Return the [x, y] coordinate for the center point of the cell that contains the specified text.  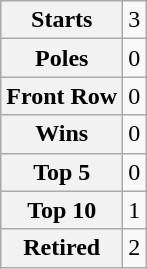
Front Row [62, 96]
Starts [62, 20]
Poles [62, 58]
3 [134, 20]
Top 5 [62, 172]
Top 10 [62, 210]
2 [134, 248]
Retired [62, 248]
1 [134, 210]
Wins [62, 134]
